Output the (X, Y) coordinate of the center of the cell containing the given text.  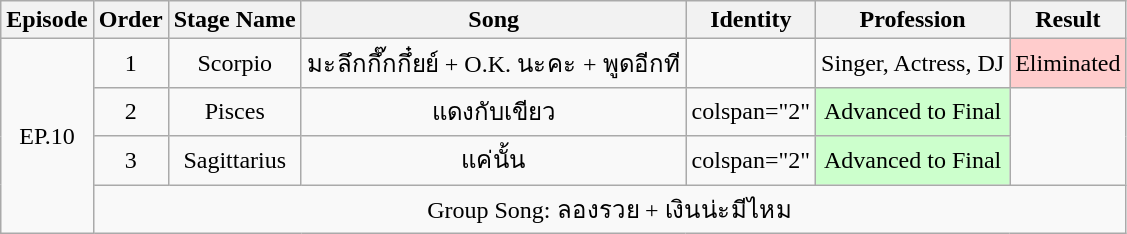
Song (494, 20)
Scorpio (234, 64)
แค่นั้น (494, 160)
3 (130, 160)
Pisces (234, 112)
EP.10 (47, 136)
2 (130, 112)
Stage Name (234, 20)
Singer, Actress, DJ (913, 64)
1 (130, 64)
Group Song: ลองรวย + เงินน่ะมีไหม (610, 208)
Identity (751, 20)
Result (1068, 20)
Sagittarius (234, 160)
มะลึกกึ๊กกึ๋ยย์ + O.K. นะคะ + พูดอีกที (494, 64)
แดงกับเขียว (494, 112)
Episode (47, 20)
Eliminated (1068, 64)
Profession (913, 20)
Order (130, 20)
